Provide the [X, Y] coordinate of the cell's center where the given text is located.  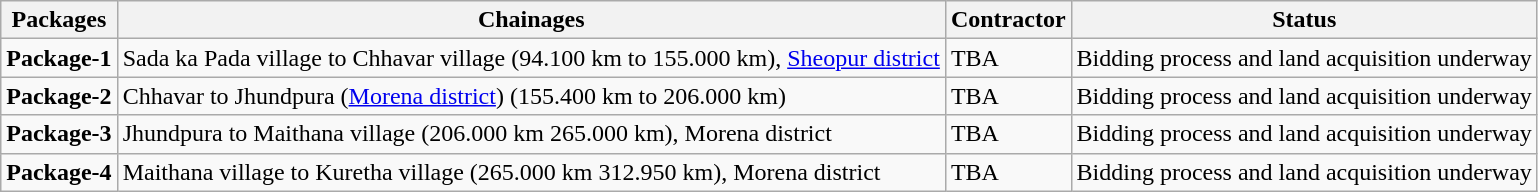
Package-3 [59, 134]
Contractor [1008, 20]
Package-2 [59, 96]
Status [1304, 20]
Jhundpura to Maithana village (206.000 km 265.000 km), Morena district [531, 134]
Chhavar to Jhundpura (Morena district) (155.400 km to 206.000 km) [531, 96]
Chainages [531, 20]
Package-1 [59, 58]
Maithana village to Kuretha village (265.000 km 312.950 km), Morena district [531, 172]
Packages [59, 20]
Sada ka Pada village to Chhavar village (94.100 km to 155.000 km), Sheopur district [531, 58]
Package-4 [59, 172]
